Scan for the cell matching the given text and deliver its [X, Y] coordinate at center. 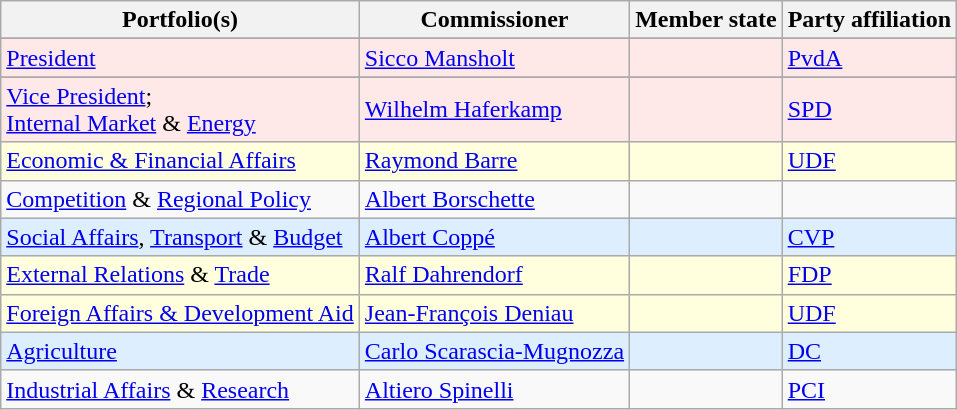
Industrial Affairs & Research [180, 389]
Jean-François Deniau [494, 313]
CVP [869, 237]
PvdA [869, 58]
PCI [869, 389]
Portfolio(s) [180, 20]
Agriculture [180, 351]
DC [869, 351]
Albert Borschette [494, 199]
Wilhelm Haferkamp [494, 110]
Member state [706, 20]
FDP [869, 275]
Altiero Spinelli [494, 389]
Sicco Mansholt [494, 58]
External Relations & Trade [180, 275]
Albert Coppé [494, 237]
Ralf Dahrendorf [494, 275]
Competition & Regional Policy [180, 199]
Foreign Affairs & Development Aid [180, 313]
Raymond Barre [494, 161]
President [180, 58]
Social Affairs, Transport & Budget [180, 237]
Commissioner [494, 20]
Carlo Scarascia-Mugnozza [494, 351]
Economic & Financial Affairs [180, 161]
SPD [869, 110]
Party affiliation [869, 20]
Vice President;Internal Market & Energy [180, 110]
